Extract the [X, Y] coordinate from the center of the cell holding the provided text.  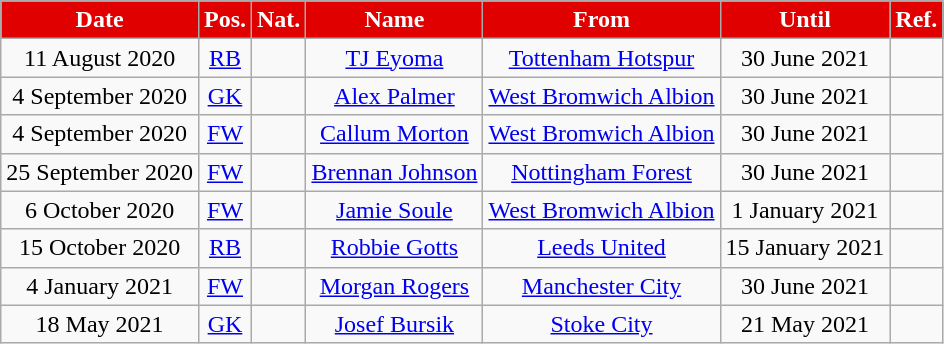
Manchester City [602, 286]
15 January 2021 [805, 248]
11 August 2020 [100, 58]
Josef Bursik [394, 324]
Morgan Rogers [394, 286]
Until [805, 20]
Date [100, 20]
Nat. [279, 20]
25 September 2020 [100, 172]
Tottenham Hotspur [602, 58]
1 January 2021 [805, 210]
Callum Morton [394, 134]
Jamie Soule [394, 210]
Name [394, 20]
Brennan Johnson [394, 172]
Pos. [224, 20]
6 October 2020 [100, 210]
Leeds United [602, 248]
21 May 2021 [805, 324]
From [602, 20]
Nottingham Forest [602, 172]
Robbie Gotts [394, 248]
Alex Palmer [394, 96]
15 October 2020 [100, 248]
Stoke City [602, 324]
Ref. [916, 20]
18 May 2021 [100, 324]
4 January 2021 [100, 286]
TJ Eyoma [394, 58]
